Find where the given text appears and provide that cell's center as (X, Y) coordinate. 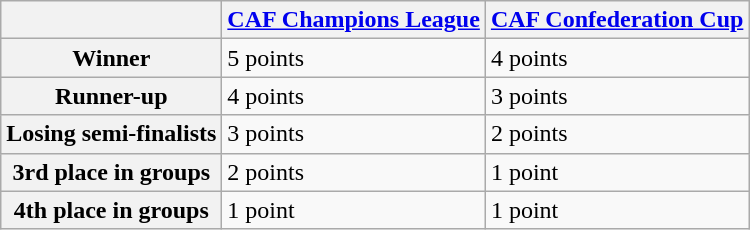
CAF Champions League (354, 20)
CAF Confederation Cup (617, 20)
Runner-up (112, 96)
3rd place in groups (112, 172)
5 points (354, 58)
4th place in groups (112, 210)
Losing semi-finalists (112, 134)
Winner (112, 58)
